Scan for the cell matching the given text and deliver its (x, y) coordinate at center. 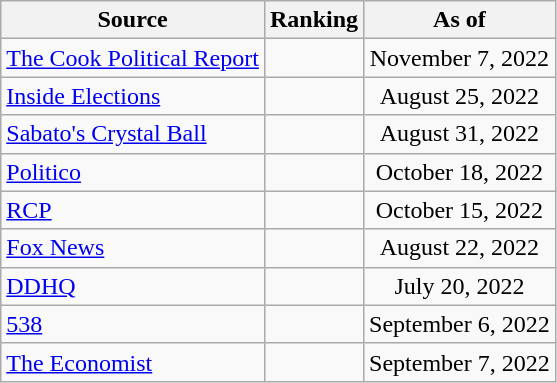
October 15, 2022 (460, 210)
DDHQ (133, 286)
Ranking (314, 20)
Sabato's Crystal Ball (133, 134)
Source (133, 20)
August 31, 2022 (460, 134)
September 6, 2022 (460, 324)
As of (460, 20)
August 25, 2022 (460, 96)
The Cook Political Report (133, 58)
Politico (133, 172)
The Economist (133, 362)
Inside Elections (133, 96)
July 20, 2022 (460, 286)
November 7, 2022 (460, 58)
538 (133, 324)
October 18, 2022 (460, 172)
Fox News (133, 248)
RCP (133, 210)
September 7, 2022 (460, 362)
August 22, 2022 (460, 248)
